Return [x, y] of the center of cell containing provided text 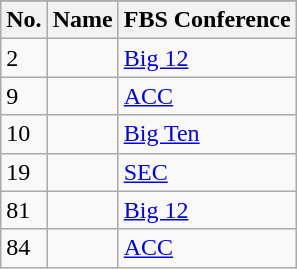
Big Ten [207, 134]
19 [24, 172]
10 [24, 134]
Name [82, 20]
2 [24, 58]
FBS Conference [207, 20]
9 [24, 96]
81 [24, 210]
SEC [207, 172]
No. [24, 20]
84 [24, 248]
